Detect which cell encompasses the target text, then output its (X, Y) center coordinate. 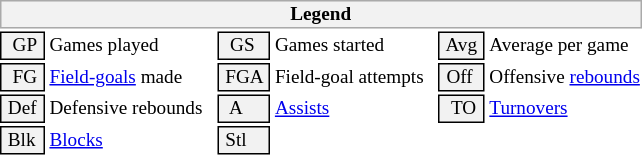
Assists (354, 108)
GP (22, 46)
FG (22, 77)
Average per game (565, 46)
Avg (462, 46)
Field-goals made (131, 77)
GS (244, 46)
Blk (22, 140)
Games played (131, 46)
Field-goal attempts (354, 77)
Turnovers (565, 108)
Legend (320, 14)
Def (22, 108)
Stl (244, 140)
Defensive rebounds (131, 108)
A (244, 108)
Offensive rebounds (565, 77)
TO (462, 108)
Games started (354, 46)
FGA (244, 77)
Off (462, 77)
Blocks (131, 140)
